Return the (x, y) coordinate for the center point of the cell that contains the specified text.  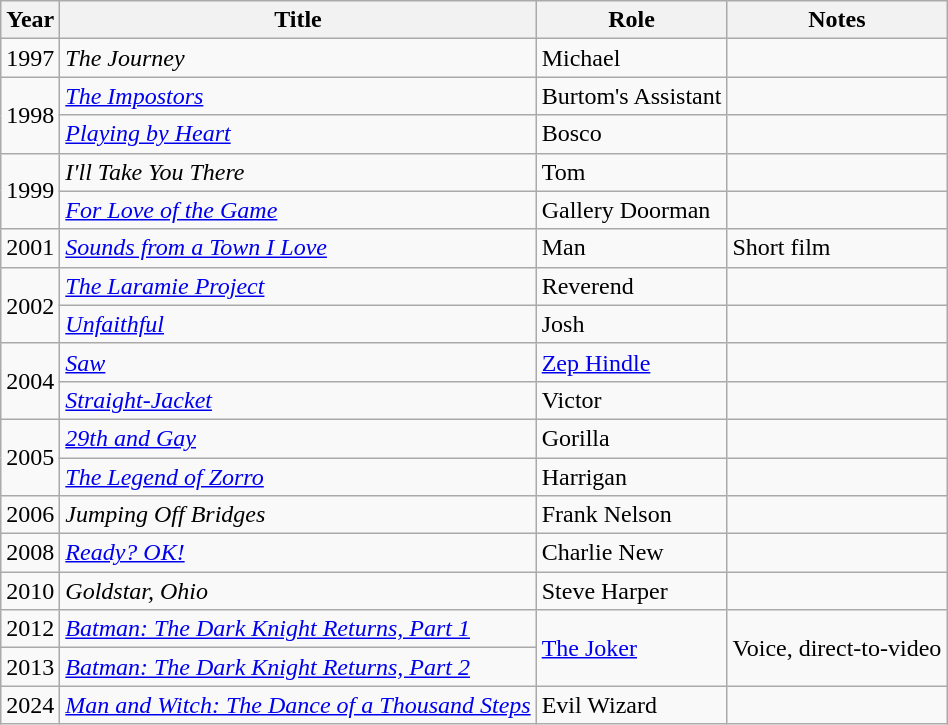
29th and Gay (298, 438)
Burtom's Assistant (632, 96)
Reverend (632, 286)
Role (632, 20)
Voice, direct-to-video (837, 648)
Zep Hindle (632, 362)
Charlie New (632, 553)
Playing by Heart (298, 134)
I'll Take You There (298, 172)
Year (30, 20)
1999 (30, 191)
Batman: The Dark Knight Returns, Part 2 (298, 667)
The Laramie Project (298, 286)
Victor (632, 400)
Frank Nelson (632, 515)
Man and Witch: The Dance of a Thousand Steps (298, 705)
Jumping Off Bridges (298, 515)
2002 (30, 305)
Short film (837, 248)
2013 (30, 667)
Unfaithful (298, 324)
The Impostors (298, 96)
2012 (30, 629)
The Legend of Zorro (298, 477)
Saw (298, 362)
Straight-Jacket (298, 400)
Man (632, 248)
Gallery Doorman (632, 210)
Harrigan (632, 477)
Josh (632, 324)
The Joker (632, 648)
Title (298, 20)
Batman: The Dark Knight Returns, Part 1 (298, 629)
2010 (30, 591)
Bosco (632, 134)
The Journey (298, 58)
2008 (30, 553)
Michael (632, 58)
Goldstar, Ohio (298, 591)
Tom (632, 172)
2024 (30, 705)
2006 (30, 515)
Evil Wizard (632, 705)
Sounds from a Town I Love (298, 248)
2004 (30, 381)
Steve Harper (632, 591)
1998 (30, 115)
For Love of the Game (298, 210)
2001 (30, 248)
Gorilla (632, 438)
Ready? OK! (298, 553)
Notes (837, 20)
1997 (30, 58)
2005 (30, 457)
